Pinpoint the cell where the given text exists, returning its [x, y] midpoint coordinate. 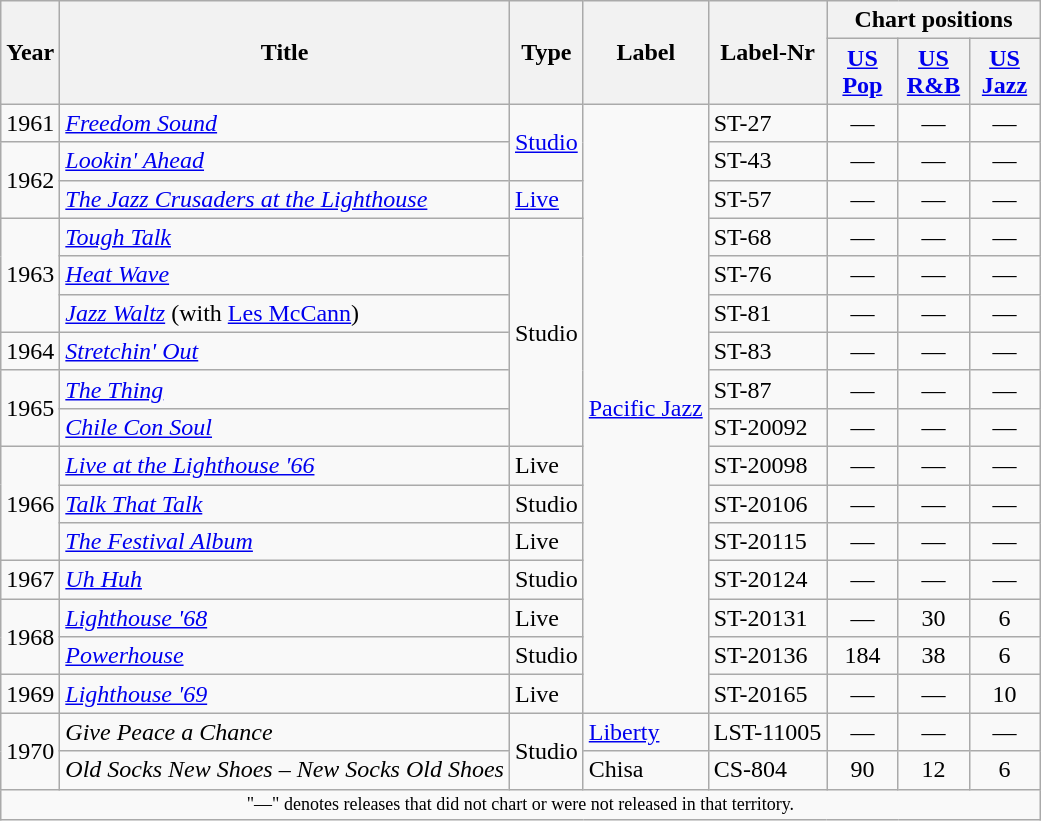
ST-27 [768, 123]
ST-20115 [768, 542]
Stretchin' Out [285, 351]
US R&B [934, 72]
184 [862, 656]
Lookin' Ahead [285, 161]
Lighthouse '69 [285, 694]
Liberty [646, 732]
ST-76 [768, 275]
US Pop [862, 72]
Tough Talk [285, 237]
1966 [30, 503]
1961 [30, 123]
Heat Wave [285, 275]
The Festival Album [285, 542]
1970 [30, 751]
ST-20098 [768, 465]
Chisa [646, 770]
Old Socks New Shoes – New Socks Old Shoes [285, 770]
ST-57 [768, 199]
LST-11005 [768, 732]
Label [646, 52]
Pacific Jazz [646, 408]
ST-20124 [768, 580]
10 [1004, 694]
Chart positions [934, 20]
Talk That Talk [285, 503]
ST-43 [768, 161]
90 [862, 770]
38 [934, 656]
1963 [30, 275]
12 [934, 770]
Uh Huh [285, 580]
Title [285, 52]
Powerhouse [285, 656]
"—" denotes releases that did not chart or were not released in that territory. [520, 804]
Give Peace a Chance [285, 732]
Label-Nr [768, 52]
US Jazz [1004, 72]
Freedom Sound [285, 123]
ST-20131 [768, 618]
ST-83 [768, 351]
Jazz Waltz (with Les McCann) [285, 313]
ST-20136 [768, 656]
ST-68 [768, 237]
Year [30, 52]
CS-804 [768, 770]
ST-20165 [768, 694]
ST-87 [768, 389]
ST-81 [768, 313]
Lighthouse '68 [285, 618]
Chile Con Soul [285, 427]
1968 [30, 637]
ST-20092 [768, 427]
The Thing [285, 389]
ST-20106 [768, 503]
30 [934, 618]
1967 [30, 580]
1964 [30, 351]
1969 [30, 694]
1962 [30, 180]
Live at the Lighthouse '66 [285, 465]
1965 [30, 408]
The Jazz Crusaders at the Lighthouse [285, 199]
Type [546, 52]
